Detect which cell encompasses the target text, then output its [X, Y] center coordinate. 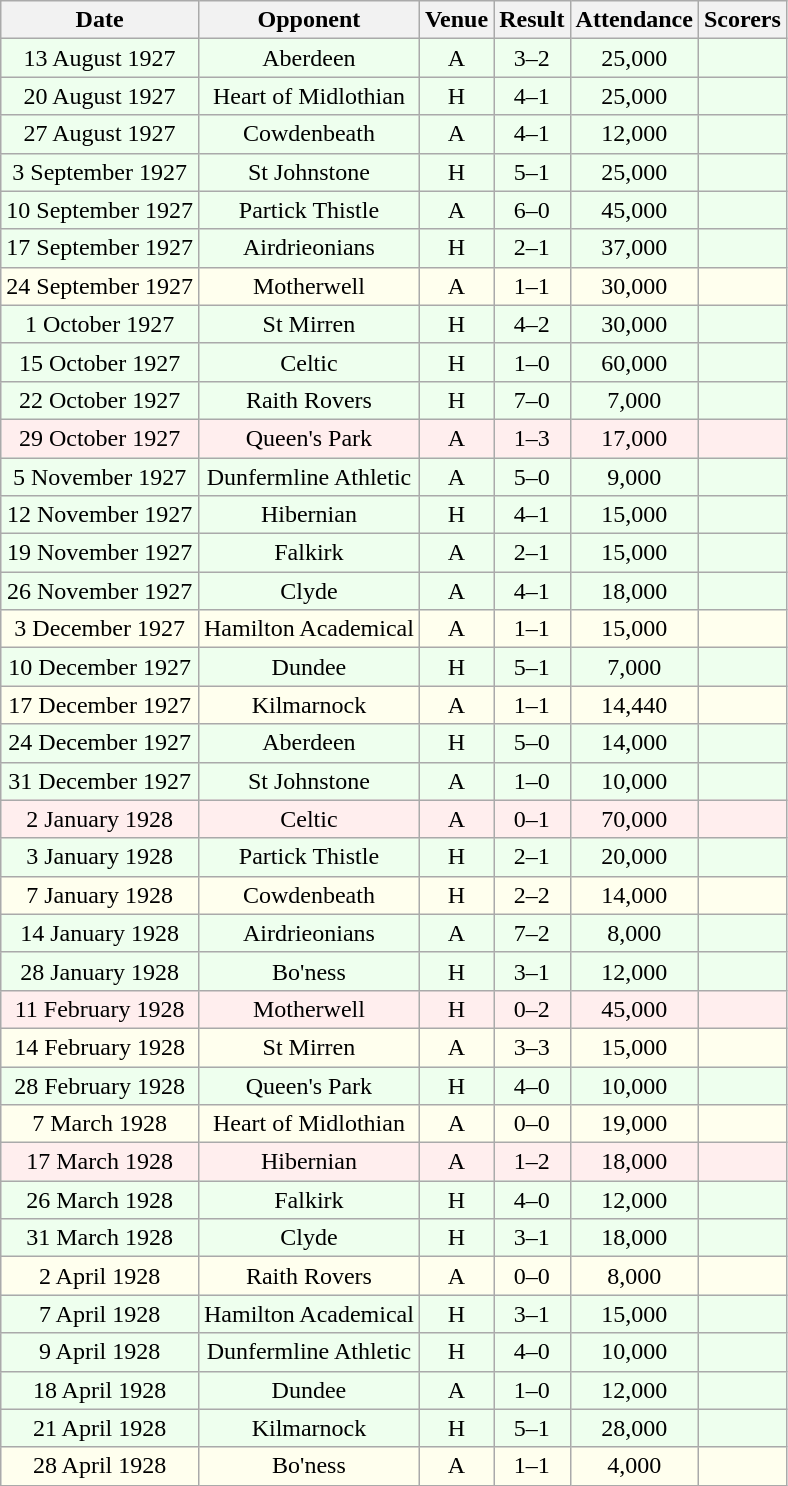
9,000 [634, 477]
37,000 [634, 248]
14 February 1928 [100, 1047]
3 September 1927 [100, 172]
3 January 1928 [100, 857]
13 August 1927 [100, 58]
1 October 1927 [100, 324]
17 March 1928 [100, 1162]
17 December 1927 [100, 705]
0–1 [532, 819]
15 October 1927 [100, 362]
24 September 1927 [100, 286]
27 August 1927 [100, 134]
29 October 1927 [100, 438]
28 April 1928 [100, 1466]
7 April 1928 [100, 1314]
19 November 1927 [100, 553]
28 January 1928 [100, 971]
7–2 [532, 933]
10 December 1927 [100, 667]
2–2 [532, 895]
31 March 1928 [100, 1238]
5 November 1927 [100, 477]
17 September 1927 [100, 248]
0–2 [532, 1009]
Venue [456, 20]
1–3 [532, 438]
22 October 1927 [100, 400]
14,440 [634, 705]
6–0 [532, 210]
2 January 1928 [100, 819]
24 December 1927 [100, 743]
Date [100, 20]
9 April 1928 [100, 1352]
17,000 [634, 438]
3–3 [532, 1047]
28,000 [634, 1428]
4,000 [634, 1466]
7 March 1928 [100, 1124]
7 January 1928 [100, 895]
21 April 1928 [100, 1428]
7–0 [532, 400]
20,000 [634, 857]
14 January 1928 [100, 933]
18 April 1928 [100, 1390]
26 November 1927 [100, 591]
2 April 1928 [100, 1276]
Attendance [634, 20]
20 August 1927 [100, 96]
70,000 [634, 819]
Opponent [308, 20]
11 February 1928 [100, 1009]
19,000 [634, 1124]
Scorers [742, 20]
31 December 1927 [100, 781]
3 December 1927 [100, 629]
28 February 1928 [100, 1085]
3–2 [532, 58]
4–2 [532, 324]
Result [532, 20]
10 September 1927 [100, 210]
60,000 [634, 362]
12 November 1927 [100, 515]
26 March 1928 [100, 1200]
1–2 [532, 1162]
